Return (X, Y) of the center of cell containing provided text 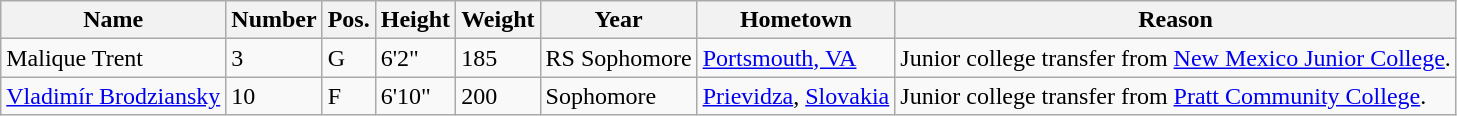
Reason (1176, 20)
6'2" (415, 58)
3 (274, 58)
Number (274, 20)
Name (114, 20)
Junior college transfer from Pratt Community College. (1176, 96)
RS Sophomore (618, 58)
Vladimír Brodziansky (114, 96)
Weight (498, 20)
200 (498, 96)
6'10" (415, 96)
10 (274, 96)
Portsmouth, VA (796, 58)
Malique Trent (114, 58)
Height (415, 20)
Prievidza, Slovakia (796, 96)
F (348, 96)
Junior college transfer from New Mexico Junior College. (1176, 58)
Pos. (348, 20)
G (348, 58)
185 (498, 58)
Year (618, 20)
Sophomore (618, 96)
Hometown (796, 20)
